Provide the [x, y] coordinate of the cell's center where the given text is located.  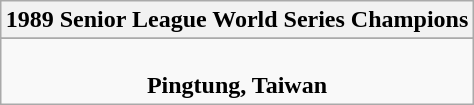
1989 Senior League World Series Champions [237, 20]
Pingtung, Taiwan [237, 72]
